Return the [x, y] coordinate for the center point of the cell that contains the specified text.  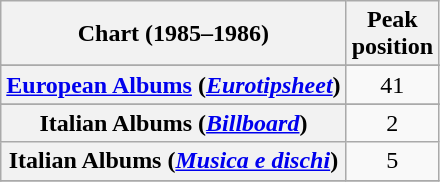
5 [392, 161]
41 [392, 85]
2 [392, 123]
Peakposition [392, 34]
Italian Albums (Billboard) [174, 123]
Chart (1985–1986) [174, 34]
Italian Albums (Musica e dischi) [174, 161]
European Albums (Eurotipsheet) [174, 85]
